Pinpoint the cell where the given text exists, returning its (X, Y) midpoint coordinate. 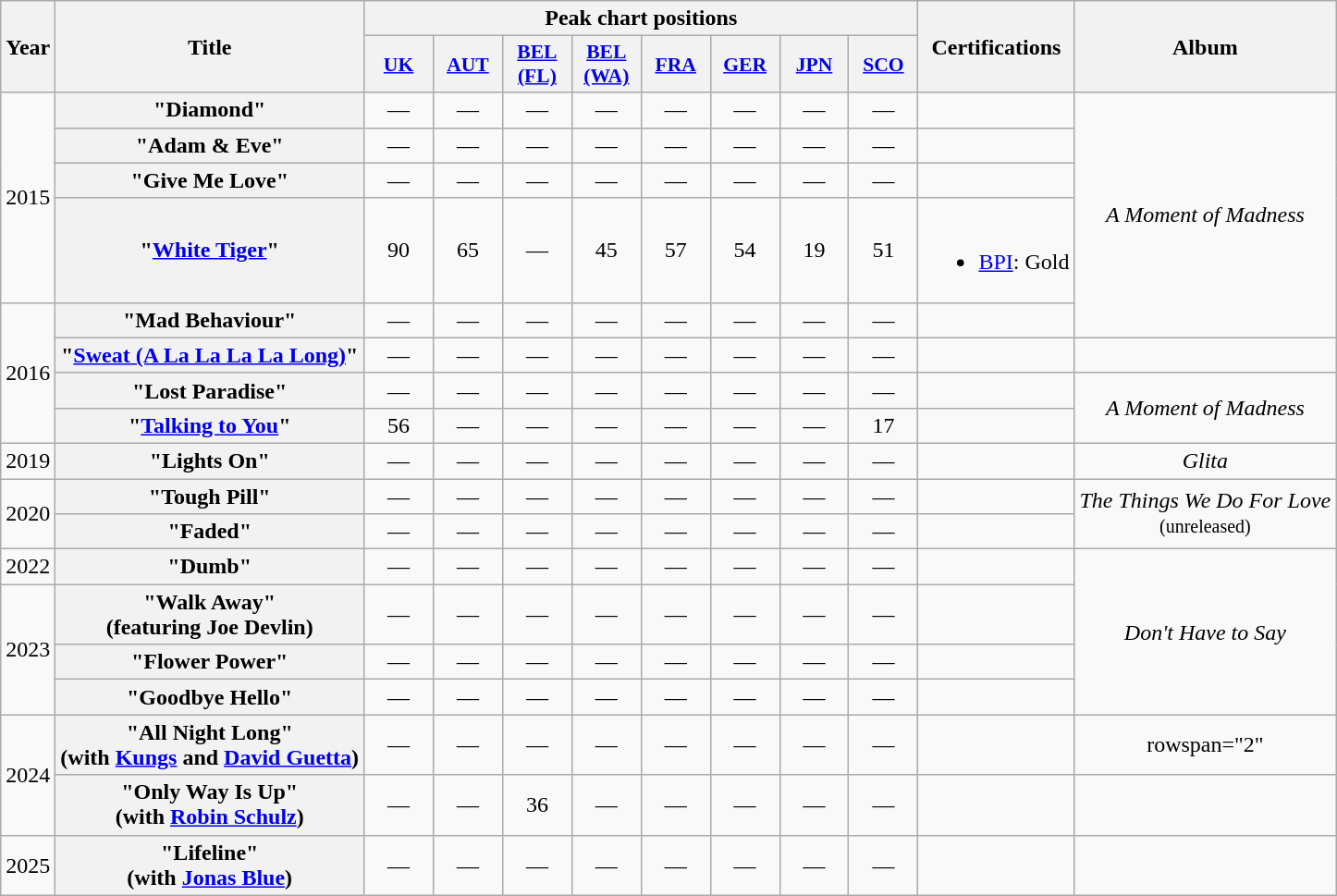
UK (399, 65)
36 (536, 804)
57 (675, 250)
51 (884, 250)
Year (28, 46)
"Dumb" (210, 567)
Album (1206, 46)
Don't Have to Say (1206, 632)
2015 (28, 198)
65 (468, 250)
2024 (28, 775)
"Lost Paradise" (210, 390)
"Mad Behaviour" (210, 320)
BPI: Gold (997, 250)
2022 (28, 567)
19 (814, 250)
56 (399, 425)
Peak chart positions (642, 18)
SCO (884, 65)
Glita (1206, 460)
JPN (814, 65)
"All Night Long"(with Kungs and David Guetta) (210, 745)
"Flower Power" (210, 662)
2025 (28, 865)
"Talking to You" (210, 425)
GER (745, 65)
54 (745, 250)
2019 (28, 460)
45 (607, 250)
"Only Way Is Up"(with Robin Schulz) (210, 804)
BEL(FL) (536, 65)
BEL(WA) (607, 65)
17 (884, 425)
"Tough Pill" (210, 497)
2020 (28, 514)
Title (210, 46)
"Faded" (210, 532)
"Give Me Love" (210, 180)
AUT (468, 65)
2023 (28, 649)
2016 (28, 373)
90 (399, 250)
"Adam & Eve" (210, 145)
rowspan="2" (1206, 745)
The Things We Do For Love(unreleased) (1206, 514)
"Lights On" (210, 460)
Certifications (997, 46)
"Diamond" (210, 110)
"Sweat (A La La La La Long)" (210, 355)
"White Tiger" (210, 250)
FRA (675, 65)
"Lifeline"(with Jonas Blue) (210, 865)
"Walk Away"(featuring Joe Devlin) (210, 614)
"Goodbye Hello" (210, 697)
